Detect which cell encompasses the target text, then output its [x, y] center coordinate. 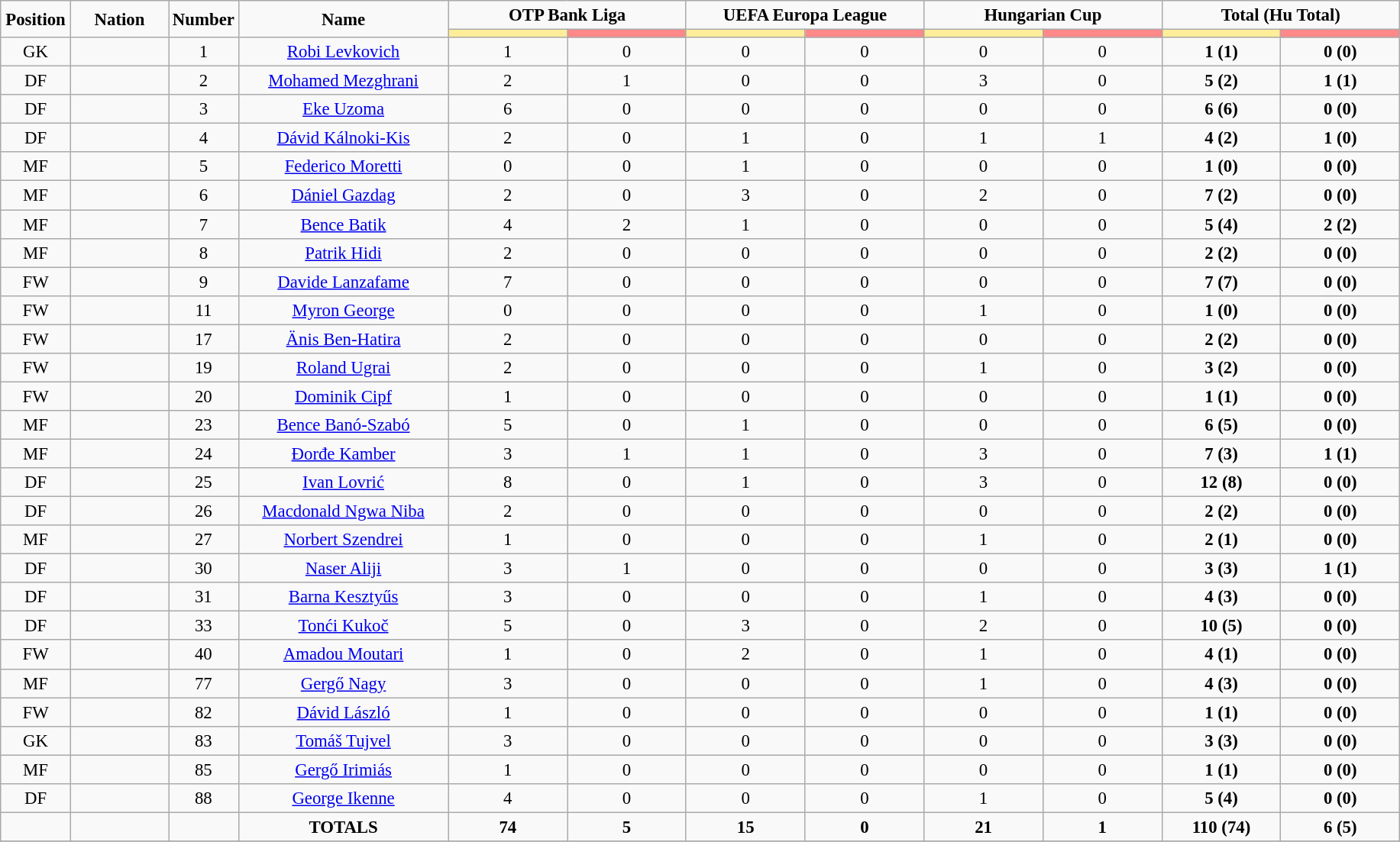
85 [204, 769]
7 (7) [1221, 282]
Mohamed Mezghrani [344, 81]
25 [204, 482]
Position [36, 19]
77 [204, 683]
Amadou Moutari [344, 655]
23 [204, 425]
Federico Moretti [344, 167]
5 (2) [1221, 81]
Macdonald Ngwa Niba [344, 511]
Number [204, 19]
Dávid László [344, 712]
31 [204, 597]
26 [204, 511]
Hungarian Cup [1043, 15]
7 (2) [1221, 195]
Tomáš Tujvel [344, 740]
88 [204, 798]
7 (3) [1221, 453]
6 (6) [1221, 109]
Dávid Kálnoki-Kis [344, 138]
Dominik Cipf [344, 396]
Ivan Lovrić [344, 482]
Gergő Irimiás [344, 769]
24 [204, 453]
Tonći Kukoč [344, 626]
Davide Lanzafame [344, 282]
19 [204, 368]
30 [204, 569]
9 [204, 282]
Đorđe Kamber [344, 453]
4 (2) [1221, 138]
10 (5) [1221, 626]
Robi Levkovich [344, 52]
UEFA Europa League [805, 15]
20 [204, 396]
33 [204, 626]
15 [745, 827]
OTP Bank Liga [567, 15]
11 [204, 310]
Änis Ben-Hatira [344, 339]
12 (8) [1221, 482]
Eke Uzoma [344, 109]
17 [204, 339]
74 [508, 827]
4 (1) [1221, 655]
Roland Ugrai [344, 368]
George Ikenne [344, 798]
40 [204, 655]
Nation [119, 19]
Myron George [344, 310]
27 [204, 540]
2 (1) [1221, 540]
Bence Batik [344, 224]
82 [204, 712]
Gergő Nagy [344, 683]
Patrik Hidi [344, 253]
Barna Kesztyűs [344, 597]
21 [984, 827]
Dániel Gazdag [344, 195]
Bence Banó-Szabó [344, 425]
Naser Aliji [344, 569]
3 (2) [1221, 368]
Norbert Szendrei [344, 540]
Name [344, 19]
110 (74) [1221, 827]
TOTALS [344, 827]
Total (Hu Total) [1281, 15]
83 [204, 740]
